Pinpoint the cell where the given text exists, returning its [X, Y] midpoint coordinate. 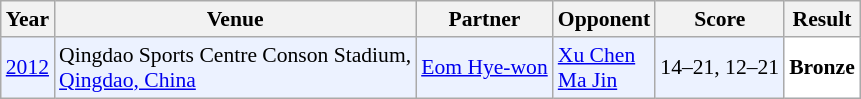
Eom Hye-won [484, 68]
Bronze [822, 68]
Xu Chen Ma Jin [604, 68]
Year [28, 19]
Partner [484, 19]
2012 [28, 68]
Score [720, 19]
Venue [235, 19]
Result [822, 19]
14–21, 12–21 [720, 68]
Qingdao Sports Centre Conson Stadium,Qingdao, China [235, 68]
Opponent [604, 19]
